Return the [X, Y] coordinate for the center point of the cell that contains the specified text.  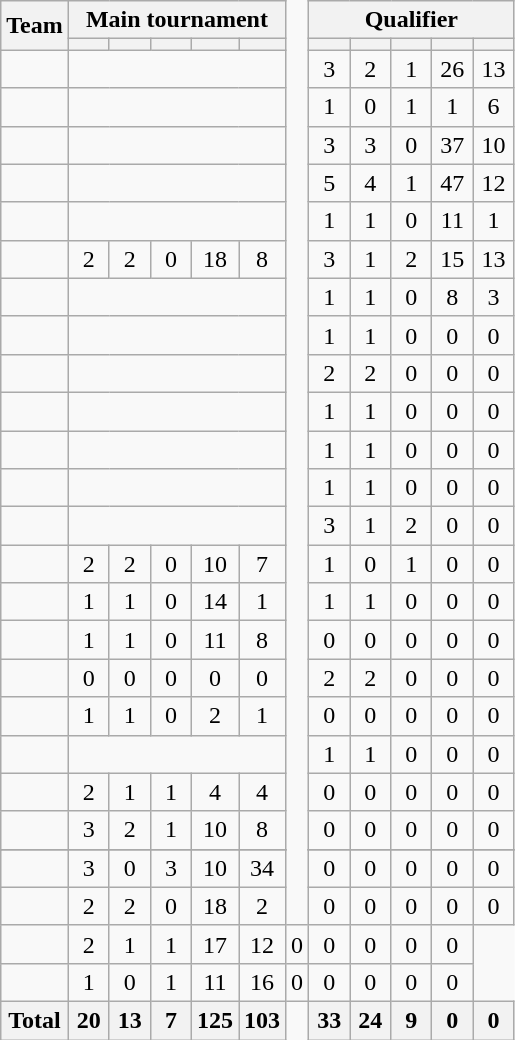
37 [452, 145]
6 [494, 107]
103 [262, 1020]
Main tournament [176, 20]
34 [262, 868]
20 [88, 1020]
5 [330, 183]
26 [452, 69]
125 [214, 1020]
15 [452, 259]
14 [214, 602]
17 [214, 944]
16 [262, 982]
Qualifier [412, 20]
33 [330, 1020]
24 [370, 1020]
9 [412, 1020]
Total [35, 1020]
Team [35, 26]
47 [452, 183]
